Capture the cell that displays the provided text and extract its (X, Y) central coordinate. 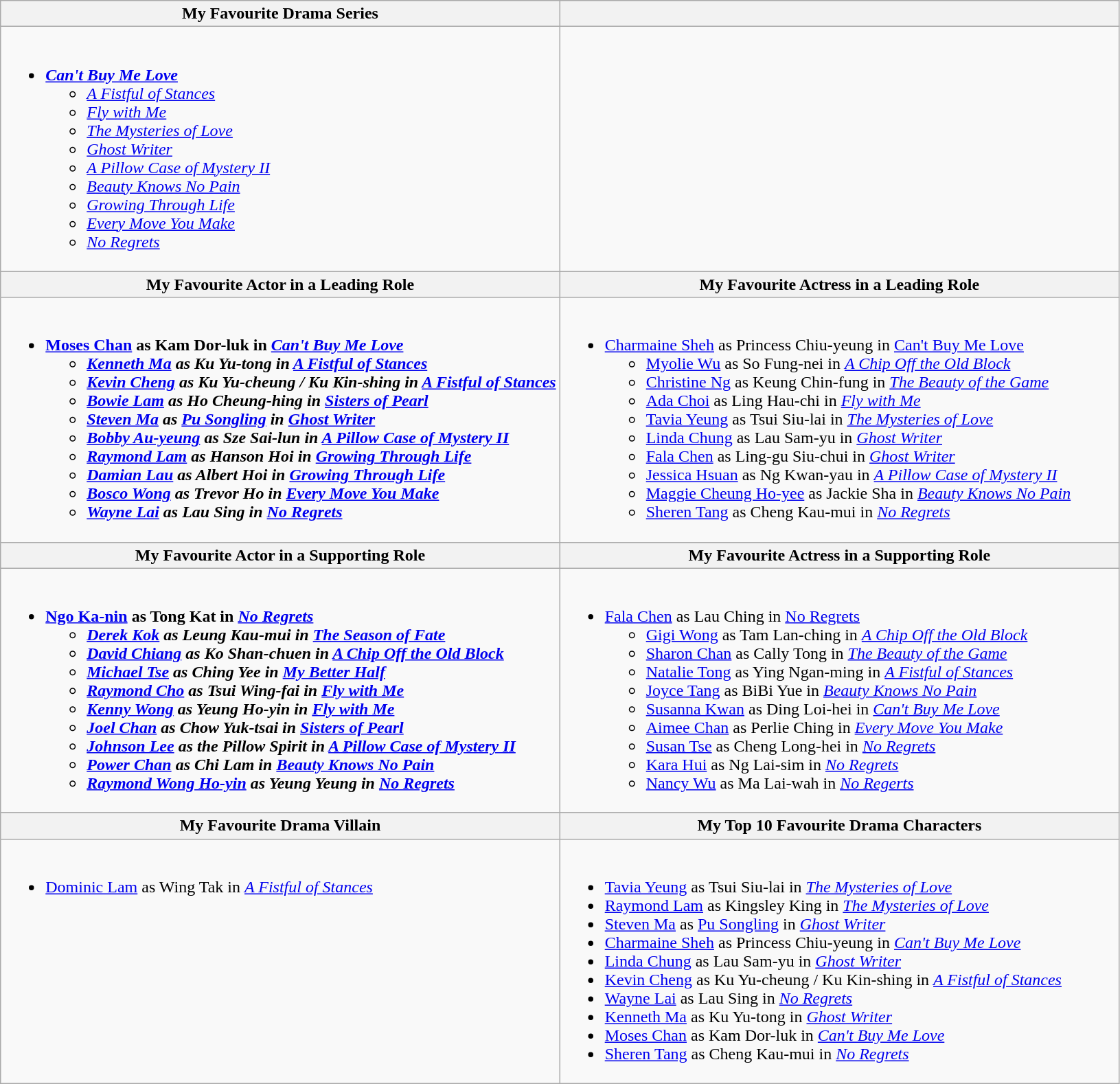
My Top 10 Favourite Drama Characters (839, 826)
My Favourite Drama Villain (280, 826)
Dominic Lam as Wing Tak in A Fistful of Stances (280, 961)
My Favourite Drama Series (280, 14)
My Favourite Actor in a Supporting Role (280, 555)
My Favourite Actress in a Leading Role (839, 284)
My Favourite Actress in a Supporting Role (839, 555)
My Favourite Actor in a Leading Role (280, 284)
